Extract the [X, Y] coordinate from the center of the cell holding the provided text.  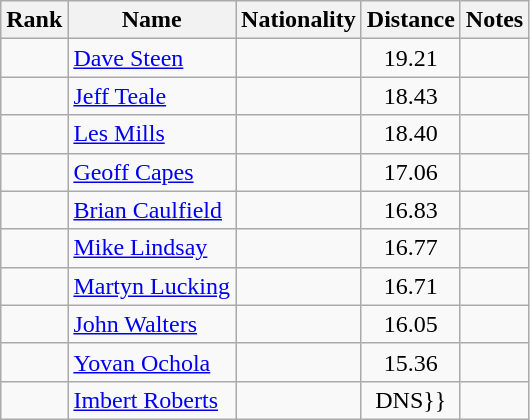
John Walters [152, 324]
Notes [494, 20]
Mike Lindsay [152, 248]
16.71 [410, 286]
18.43 [410, 96]
Dave Steen [152, 58]
Yovan Ochola [152, 362]
Martyn Lucking [152, 286]
Les Mills [152, 134]
DNS}} [410, 400]
Nationality [299, 20]
15.36 [410, 362]
Distance [410, 20]
Rank [34, 20]
16.83 [410, 210]
19.21 [410, 58]
17.06 [410, 172]
Imbert Roberts [152, 400]
18.40 [410, 134]
16.77 [410, 248]
Brian Caulfield [152, 210]
16.05 [410, 324]
Jeff Teale [152, 96]
Geoff Capes [152, 172]
Name [152, 20]
